Pinpoint the cell where the given text exists, returning its (X, Y) midpoint coordinate. 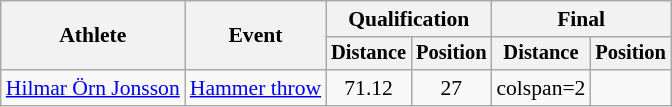
Qualification (408, 19)
Hammer throw (256, 88)
27 (451, 88)
Event (256, 36)
Hilmar Örn Jonsson (93, 88)
Athlete (93, 36)
71.12 (368, 88)
Final (580, 19)
colspan=2 (540, 88)
